From the cell containing the given text, extract its center point as (X, Y) coordinate. 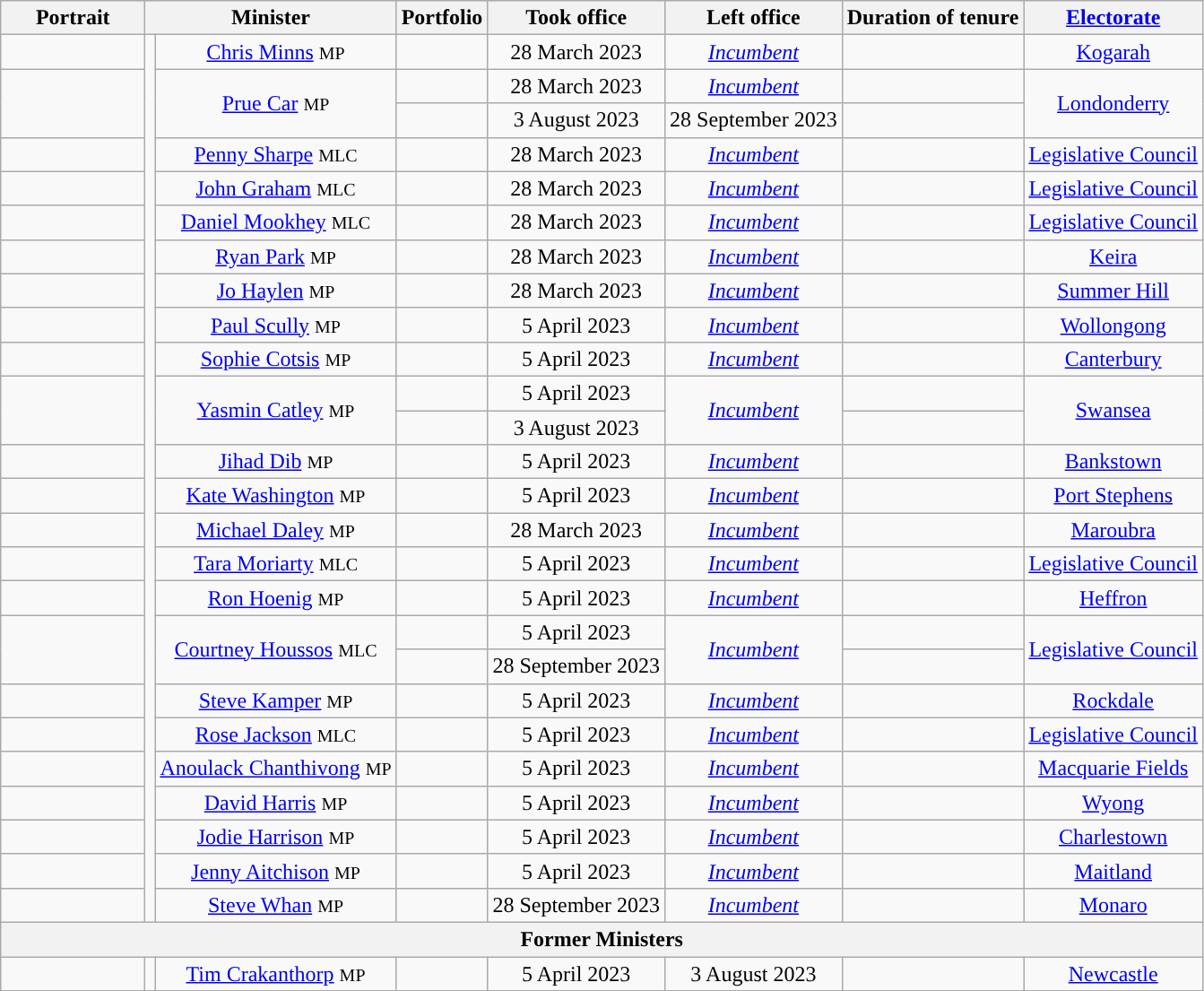
Summer Hill (1113, 291)
Courtney Houssos MLC (276, 649)
Anoulack Chanthivong MP (276, 769)
David Harris MP (276, 803)
Steve Whan MP (276, 905)
Ron Hoenig MP (276, 598)
Ryan Park MP (276, 256)
Left office (754, 18)
Chris Minns MP (276, 52)
Tara Moriarty MLC (276, 564)
Heffron (1113, 598)
Jodie Harrison MP (276, 837)
Rose Jackson MLC (276, 735)
Charlestown (1113, 837)
Newcastle (1113, 973)
Canterbury (1113, 359)
Wyong (1113, 803)
Maroubra (1113, 530)
John Graham MLC (276, 188)
Jo Haylen MP (276, 291)
Wollongong (1113, 325)
Londonderry (1113, 103)
Keira (1113, 256)
Former Ministers (602, 939)
Daniel Mookhey MLC (276, 222)
Monaro (1113, 905)
Macquarie Fields (1113, 769)
Electorate (1113, 18)
Sophie Cotsis MP (276, 359)
Jihad Dib MP (276, 462)
Maitland (1113, 871)
Prue Car MP (276, 103)
Yasmin Catley MP (276, 410)
Port Stephens (1113, 496)
Rockdale (1113, 700)
Michael Daley MP (276, 530)
Penny Sharpe MLC (276, 154)
Steve Kamper MP (276, 700)
Duration of tenure (932, 18)
Portrait (74, 18)
Paul Scully MP (276, 325)
Minister (271, 18)
Bankstown (1113, 462)
Kate Washington MP (276, 496)
Jenny Aitchison MP (276, 871)
Portfolio (442, 18)
Kogarah (1113, 52)
Swansea (1113, 410)
Took office (576, 18)
Tim Crakanthorp MP (276, 973)
